Determine the (X, Y) coordinate at the center of the cell enclosing the given text.  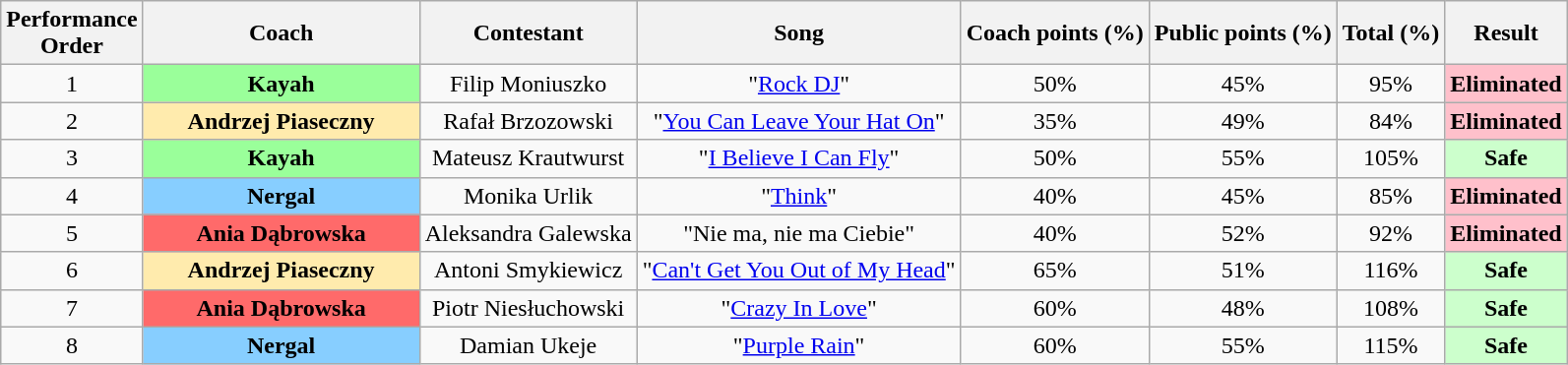
Performance Order (72, 33)
Damian Ukeje (528, 345)
Total (%) (1391, 33)
Result (1506, 33)
35% (1055, 121)
Coach (282, 33)
"Purple Rain" (799, 345)
Aleksandra Galewska (528, 233)
"Think" (799, 196)
6 (72, 271)
49% (1242, 121)
85% (1391, 196)
"I Believe I Can Fly" (799, 158)
Coach points (%) (1055, 33)
95% (1391, 84)
Monika Urlik (528, 196)
"Rock DJ" (799, 84)
65% (1055, 271)
2 (72, 121)
Public points (%) (1242, 33)
116% (1391, 271)
Song (799, 33)
Antoni Smykiewicz (528, 271)
Mateusz Krautwurst (528, 158)
1 (72, 84)
105% (1391, 158)
Rafał Brzozowski (528, 121)
4 (72, 196)
"Nie ma, nie ma Ciebie" (799, 233)
51% (1242, 271)
48% (1242, 308)
3 (72, 158)
Filip Moniuszko (528, 84)
7 (72, 308)
5 (72, 233)
"Crazy In Love" (799, 308)
"You Can Leave Your Hat On" (799, 121)
108% (1391, 308)
8 (72, 345)
84% (1391, 121)
Contestant (528, 33)
Piotr Niesłuchowski (528, 308)
92% (1391, 233)
52% (1242, 233)
"Can't Get You Out of My Head" (799, 271)
115% (1391, 345)
